Locate the cell with the specified text and output its (X, Y) center coordinate. 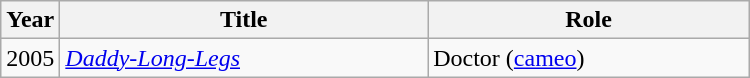
2005 (30, 58)
Year (30, 20)
Title (244, 20)
Daddy-Long-Legs (244, 58)
Doctor (cameo) (589, 58)
Role (589, 20)
